Return (x, y) of the center of cell containing provided text 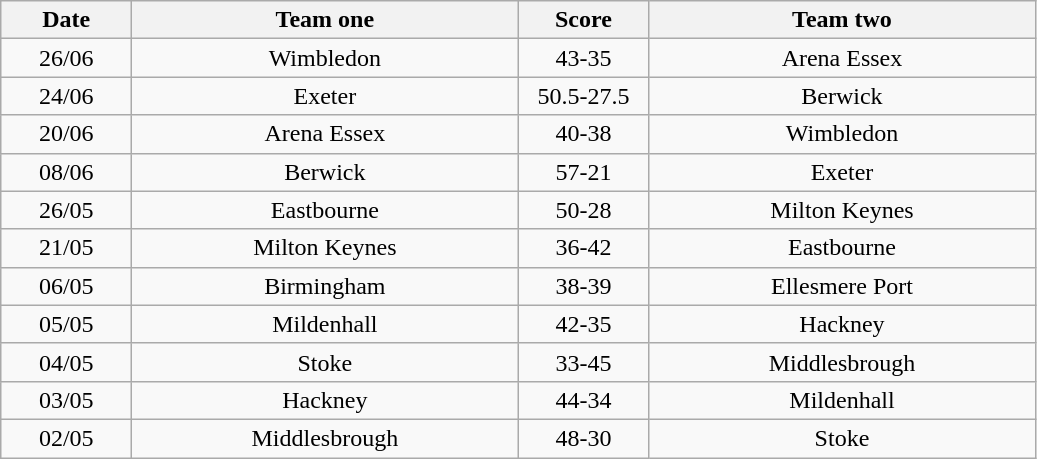
42-35 (584, 324)
36-42 (584, 248)
03/05 (66, 400)
43-35 (584, 58)
08/06 (66, 172)
44-34 (584, 400)
Team one (325, 20)
26/06 (66, 58)
50-28 (584, 210)
57-21 (584, 172)
21/05 (66, 248)
Team two (842, 20)
26/05 (66, 210)
40-38 (584, 134)
02/05 (66, 438)
50.5-27.5 (584, 96)
06/05 (66, 286)
48-30 (584, 438)
04/05 (66, 362)
Birmingham (325, 286)
Ellesmere Port (842, 286)
Date (66, 20)
33-45 (584, 362)
Score (584, 20)
24/06 (66, 96)
38-39 (584, 286)
05/05 (66, 324)
20/06 (66, 134)
